Determine the (X, Y) coordinate at the center of the cell enclosing the given text.  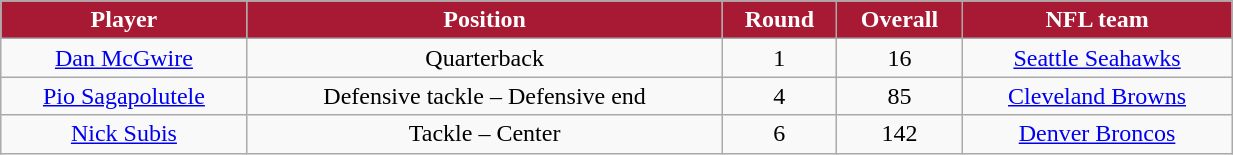
Quarterback (484, 58)
6 (780, 134)
Position (484, 20)
85 (900, 96)
Cleveland Browns (1096, 96)
4 (780, 96)
Defensive tackle – Defensive end (484, 96)
Pio Sagapolutele (124, 96)
Seattle Seahawks (1096, 58)
1 (780, 58)
Player (124, 20)
Round (780, 20)
Tackle – Center (484, 134)
Denver Broncos (1096, 134)
142 (900, 134)
Dan McGwire (124, 58)
Overall (900, 20)
16 (900, 58)
NFL team (1096, 20)
Nick Subis (124, 134)
